Determine the (x, y) coordinate at the center of the cell enclosing the given text.  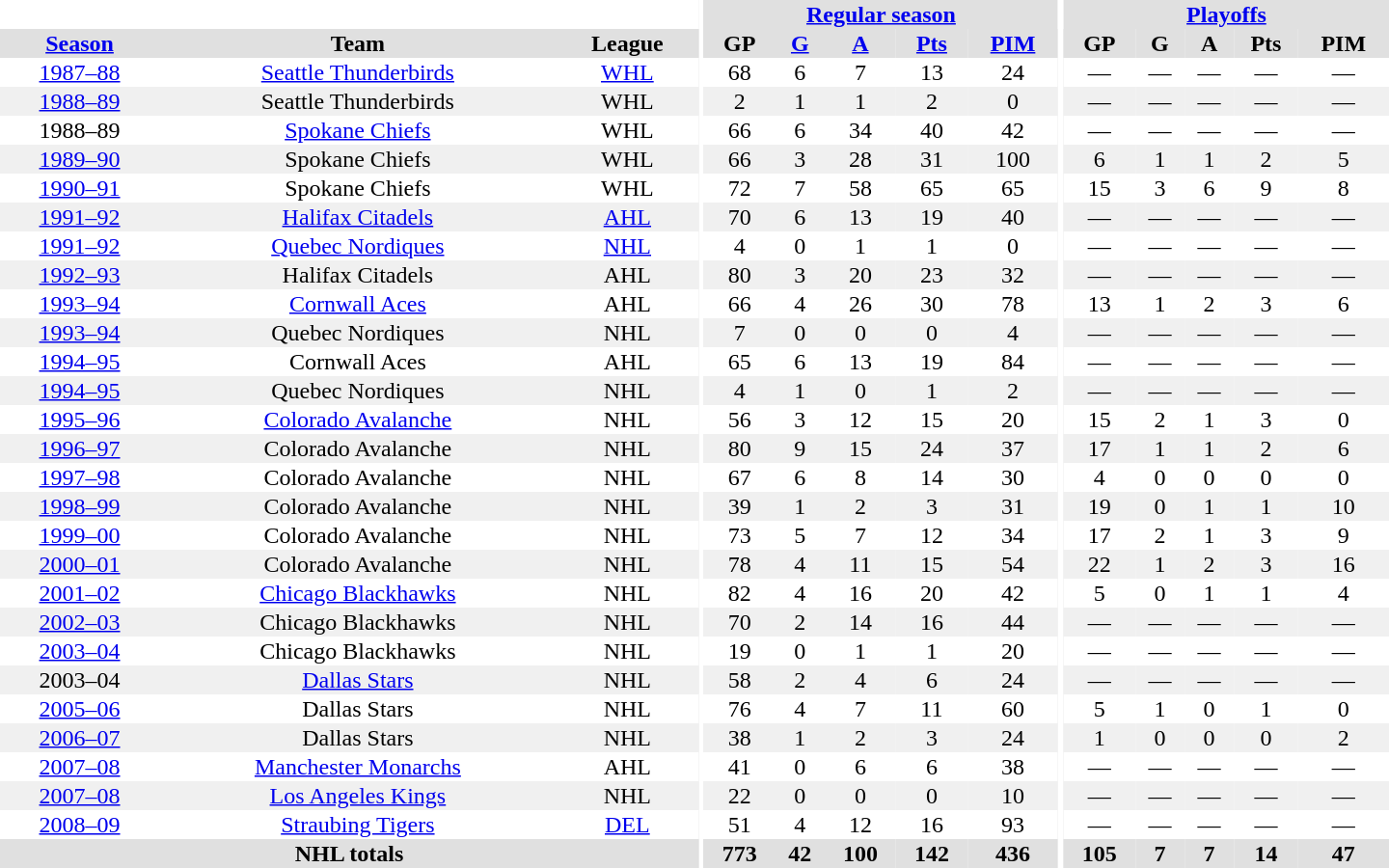
Manchester Monarchs (358, 767)
93 (1013, 825)
60 (1013, 709)
84 (1013, 362)
2001–02 (79, 593)
Season (79, 43)
DEL (627, 825)
72 (740, 188)
37 (1013, 448)
1997–98 (79, 477)
1998–99 (79, 506)
51 (740, 825)
28 (860, 159)
NHL totals (349, 854)
2000–01 (79, 564)
Team (358, 43)
76 (740, 709)
2006–07 (79, 738)
23 (932, 275)
44 (1013, 622)
54 (1013, 564)
1996–97 (79, 448)
773 (740, 854)
82 (740, 593)
1989–90 (79, 159)
39 (740, 506)
Playoffs (1227, 14)
2005–06 (79, 709)
1992–93 (79, 275)
142 (932, 854)
League (627, 43)
47 (1344, 854)
1987–88 (79, 72)
2008–09 (79, 825)
68 (740, 72)
26 (860, 304)
32 (1013, 275)
73 (740, 535)
Regular season (882, 14)
1990–91 (79, 188)
436 (1013, 854)
41 (740, 767)
1999–00 (79, 535)
Los Angeles Kings (358, 796)
2002–03 (79, 622)
105 (1100, 854)
Straubing Tigers (358, 825)
67 (740, 477)
1995–96 (79, 420)
56 (740, 420)
